Find where the given text appears and provide that cell's center as [X, Y] coordinate. 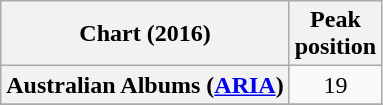
Chart (2016) [145, 34]
Australian Albums (ARIA) [145, 85]
19 [335, 85]
Peak position [335, 34]
